For the text-containing cell, return its midpoint in (x, y) coordinate format. 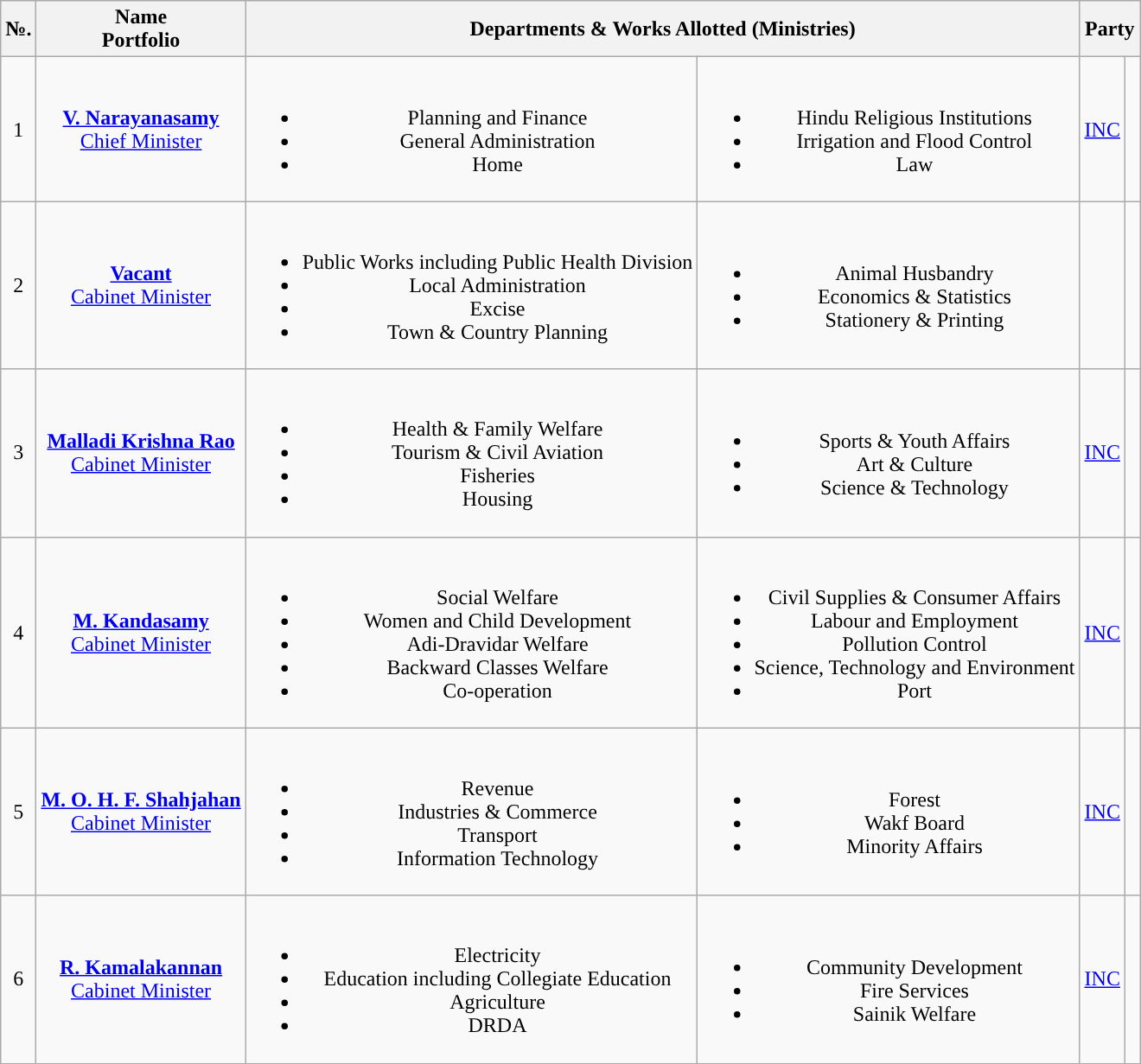
№. (19, 29)
Sports & Youth AffairsArt & CultureScience & Technology (889, 453)
Animal HusbandryEconomics & StatisticsStationery & Printing (889, 285)
ForestWakf BoardMinority Affairs (889, 812)
4 (19, 633)
2 (19, 285)
Hindu Religious InstitutionsIrrigation and Flood ControlLaw (889, 130)
NamePortfolio (141, 29)
R. KamalakannanCabinet Minister (141, 979)
1 (19, 130)
Community DevelopmentFire ServicesSainik Welfare (889, 979)
Departments & Works Allotted (Ministries) (662, 29)
Party (1110, 29)
VacantCabinet Minister (141, 285)
RevenueIndustries & CommerceTransportInformation Technology (472, 812)
Civil Supplies & Consumer AffairsLabour and EmploymentPollution ControlScience, Technology and EnvironmentPort (889, 633)
Health & Family WelfareTourism & Civil AviationFisheriesHousing (472, 453)
5 (19, 812)
Social WelfareWomen and Child DevelopmentAdi-Dravidar WelfareBackward Classes WelfareCo-operation (472, 633)
Planning and FinanceGeneral AdministrationHome (472, 130)
Malladi Krishna RaoCabinet Minister (141, 453)
3 (19, 453)
V. NarayanasamyChief Minister (141, 130)
Public Works including Public Health DivisionLocal AdministrationExciseTown & Country Planning (472, 285)
ElectricityEducation including Collegiate EducationAgricultureDRDA (472, 979)
M. O. H. F. ShahjahanCabinet Minister (141, 812)
M. KandasamyCabinet Minister (141, 633)
6 (19, 979)
